Return the [x, y] coordinate for the center point of the cell that contains the specified text.  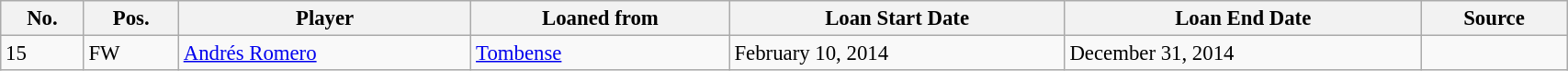
Source [1494, 18]
Loan Start Date [897, 18]
Loan End Date [1243, 18]
December 31, 2014 [1243, 53]
No. [42, 18]
Loaned from [601, 18]
Pos. [130, 18]
FW [130, 53]
Andrés Romero [324, 53]
Tombense [601, 53]
15 [42, 53]
February 10, 2014 [897, 53]
Player [324, 18]
